Locate the cell with the specified text and output its [x, y] center coordinate. 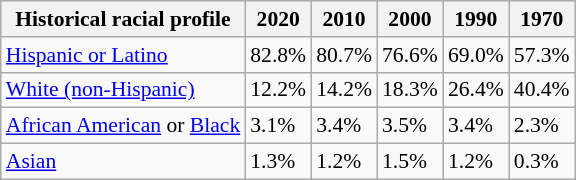
Hispanic or Latino [123, 55]
2020 [278, 19]
80.7% [344, 55]
African American or Black [123, 126]
2000 [410, 19]
69.0% [476, 55]
1.5% [410, 162]
Historical racial profile [123, 19]
Asian [123, 162]
White (non-Hispanic) [123, 90]
1.3% [278, 162]
3.5% [410, 126]
1970 [542, 19]
26.4% [476, 90]
57.3% [542, 55]
2.3% [542, 126]
76.6% [410, 55]
40.4% [542, 90]
12.2% [278, 90]
3.1% [278, 126]
2010 [344, 19]
82.8% [278, 55]
18.3% [410, 90]
0.3% [542, 162]
14.2% [344, 90]
1990 [476, 19]
